Return [x, y] of the center of cell containing provided text 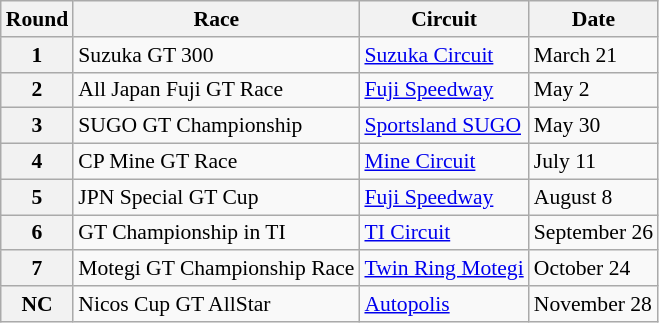
May 2 [594, 90]
November 28 [594, 304]
3 [38, 126]
All Japan Fuji GT Race [216, 90]
May 30 [594, 126]
5 [38, 197]
Nicos Cup GT AllStar [216, 304]
JPN Special GT Cup [216, 197]
August 8 [594, 197]
TI Circuit [444, 233]
4 [38, 162]
Date [594, 19]
Motegi GT Championship Race [216, 269]
Autopolis [444, 304]
Suzuka GT 300 [216, 55]
Sportsland SUGO [444, 126]
Mine Circuit [444, 162]
GT Championship in TI [216, 233]
2 [38, 90]
6 [38, 233]
Circuit [444, 19]
7 [38, 269]
CP Mine GT Race [216, 162]
September 26 [594, 233]
Suzuka Circuit [444, 55]
Twin Ring Motegi [444, 269]
NC [38, 304]
Round [38, 19]
SUGO GT Championship [216, 126]
October 24 [594, 269]
March 21 [594, 55]
Race [216, 19]
July 11 [594, 162]
1 [38, 55]
